Locate the cell with the specified text and output its [x, y] center coordinate. 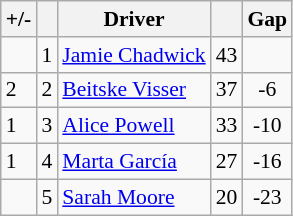
4 [46, 162]
37 [227, 90]
Driver [134, 19]
+/- [19, 19]
Jamie Chadwick [134, 55]
5 [46, 197]
Alice Powell [134, 126]
Beitske Visser [134, 90]
20 [227, 197]
-6 [267, 90]
43 [227, 55]
Marta García [134, 162]
33 [227, 126]
3 [46, 126]
-23 [267, 197]
-16 [267, 162]
-10 [267, 126]
27 [227, 162]
Gap [267, 19]
Sarah Moore [134, 197]
